Pinpoint the cell where the given text exists, returning its (x, y) midpoint coordinate. 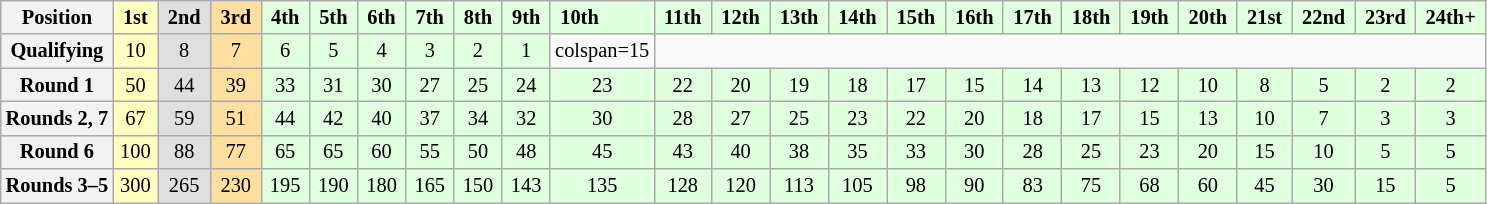
37 (430, 118)
20th (1208, 17)
15th (916, 17)
7th (430, 17)
230 (236, 186)
12th (740, 17)
300 (136, 186)
165 (430, 186)
88 (184, 152)
6 (285, 51)
90 (974, 186)
67 (136, 118)
83 (1032, 186)
10th (602, 17)
31 (333, 85)
Round 1 (57, 85)
113 (799, 186)
9th (526, 17)
265 (184, 186)
6th (381, 17)
34 (478, 118)
14th (857, 17)
Qualifying (57, 51)
43 (682, 152)
5th (333, 17)
180 (381, 186)
24 (526, 85)
32 (526, 118)
68 (1149, 186)
16th (974, 17)
3rd (236, 17)
135 (602, 186)
1st (136, 17)
98 (916, 186)
11th (682, 17)
120 (740, 186)
24th+ (1451, 17)
195 (285, 186)
19th (1149, 17)
8th (478, 17)
75 (1091, 186)
23rd (1386, 17)
18th (1091, 17)
Rounds 3–5 (57, 186)
12 (1149, 85)
39 (236, 85)
59 (184, 118)
Round 6 (57, 152)
48 (526, 152)
190 (333, 186)
38 (799, 152)
77 (236, 152)
128 (682, 186)
13th (799, 17)
4th (285, 17)
22nd (1324, 17)
4 (381, 51)
35 (857, 152)
100 (136, 152)
2nd (184, 17)
colspan=15 (602, 51)
143 (526, 186)
21st (1264, 17)
19 (799, 85)
Position (57, 17)
51 (236, 118)
105 (857, 186)
Rounds 2, 7 (57, 118)
55 (430, 152)
150 (478, 186)
17th (1032, 17)
1 (526, 51)
42 (333, 118)
14 (1032, 85)
